Scan for the cell matching the given text and deliver its (X, Y) coordinate at center. 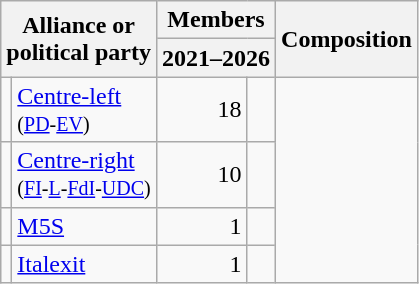
Centre-right (FI-L-FdI-UDC) (84, 174)
Centre-left (PD-EV) (84, 110)
Members (216, 20)
Composition (347, 39)
Alliance or political party (79, 39)
M5S (84, 226)
Italexit (84, 264)
18 (201, 110)
10 (201, 174)
2021–2026 (216, 58)
